Identify which cell holds the provided text, then report its (X, Y) central coordinate. 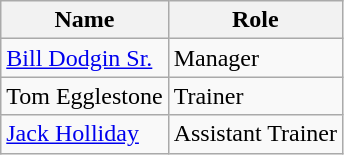
Manager (255, 58)
Assistant Trainer (255, 134)
Jack Holliday (84, 134)
Tom Egglestone (84, 96)
Trainer (255, 96)
Bill Dodgin Sr. (84, 58)
Name (84, 20)
Role (255, 20)
